Detect which cell encompasses the target text, then output its [X, Y] center coordinate. 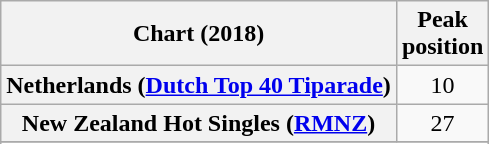
New Zealand Hot Singles (RMNZ) [199, 123]
27 [442, 123]
Netherlands (Dutch Top 40 Tiparade) [199, 85]
Chart (2018) [199, 34]
10 [442, 85]
Peakposition [442, 34]
